Determine the (X, Y) coordinate at the center of the cell enclosing the given text.  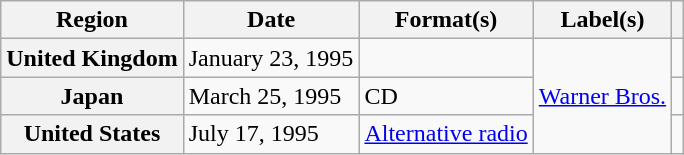
Format(s) (446, 20)
Alternative radio (446, 134)
Japan (92, 96)
Date (271, 20)
Warner Bros. (602, 96)
United States (92, 134)
United Kingdom (92, 58)
Label(s) (602, 20)
July 17, 1995 (271, 134)
March 25, 1995 (271, 96)
January 23, 1995 (271, 58)
CD (446, 96)
Region (92, 20)
